For the text-containing cell, return its midpoint in [x, y] coordinate format. 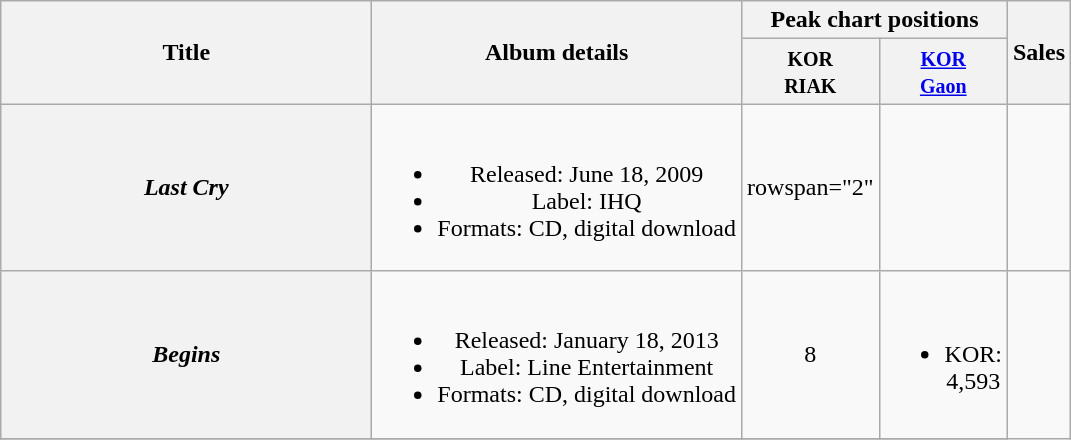
rowspan="2" [811, 188]
Released: June 18, 2009Label: IHQFormats: CD, digital download [557, 188]
Album details [557, 52]
Title [186, 52]
Released: January 18, 2013Label: Line EntertainmentFormats: CD, digital download [557, 354]
8 [811, 354]
KORGaon [943, 72]
Last Cry [186, 188]
KOR: 4,593 [943, 354]
Peak chart positions [875, 20]
KORRIAK [811, 72]
Sales [1038, 52]
Begins [186, 354]
